Capture the cell that displays the provided text and extract its [X, Y] central coordinate. 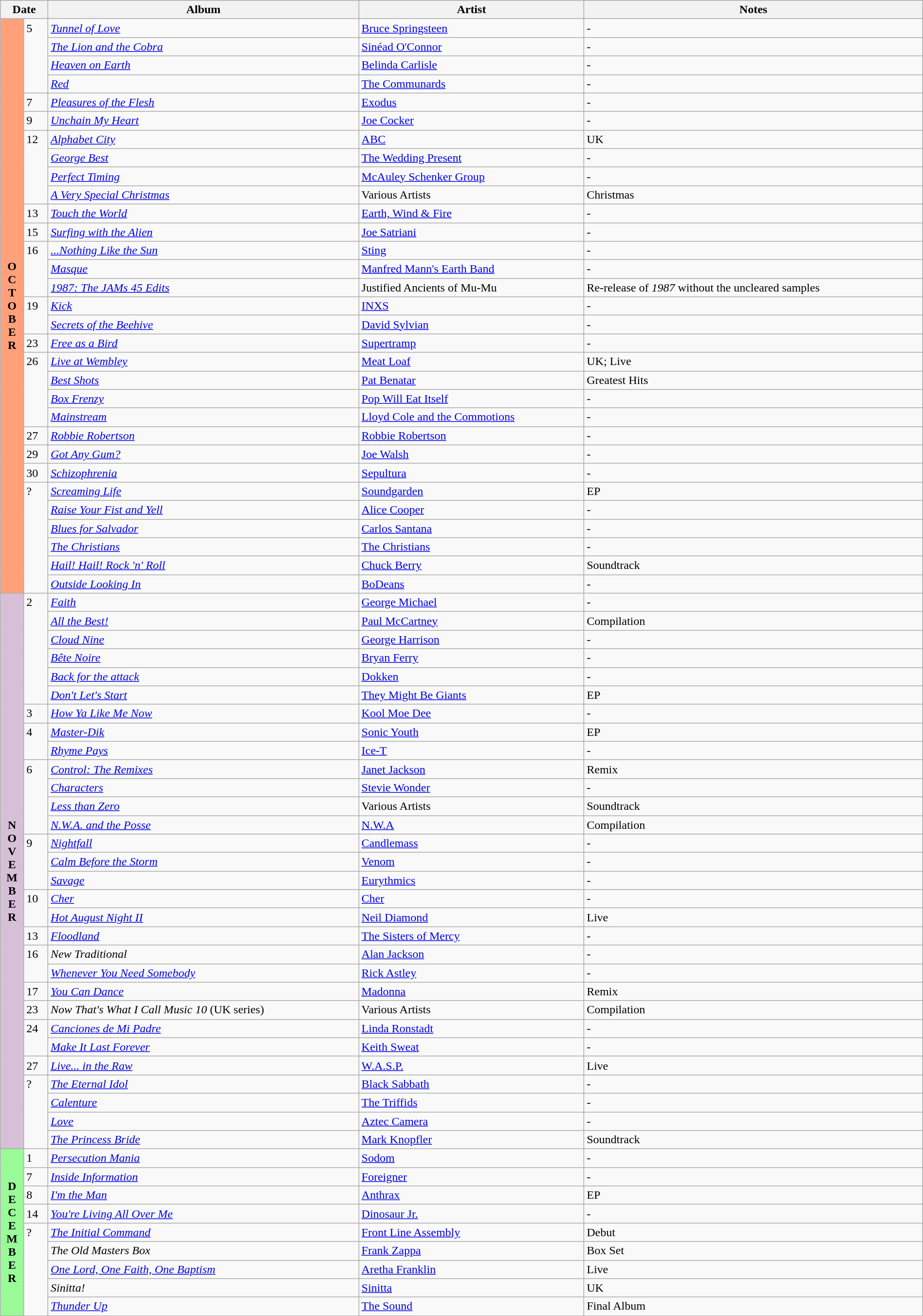
Calm Before the Storm [203, 862]
Dokken [471, 676]
Exodus [471, 102]
Pat Benatar [471, 380]
Hot August Night II [203, 917]
Sinitta [471, 1288]
Now That's What I Call Music 10 (UK series) [203, 1010]
26 [36, 389]
Box Set [754, 1251]
David Sylvian [471, 325]
Carlos Santana [471, 528]
The Sound [471, 1306]
One Lord, One Faith, One Baptism [203, 1269]
Mainstream [203, 417]
The Wedding Present [471, 158]
How Ya Like Me Now [203, 713]
Control: The Remixes [203, 769]
George Best [203, 158]
ABC [471, 139]
Alan Jackson [471, 954]
Sinéad O'Connor [471, 47]
Don't Let's Start [203, 695]
Alphabet City [203, 139]
Free as a Bird [203, 343]
Paul McCartney [471, 621]
Debut [754, 1232]
Make It Last Forever [203, 1047]
Christmas [754, 195]
Supertramp [471, 343]
Back for the attack [203, 676]
INXS [471, 306]
Rhyme Pays [203, 750]
Perfect Timing [203, 176]
Linda Ronstadt [471, 1028]
N.W.A [471, 825]
Eurythmics [471, 880]
29 [36, 454]
Pop Will Eat Itself [471, 399]
Sepultura [471, 473]
Stevie Wonder [471, 787]
6 [36, 797]
They Might Be Giants [471, 695]
Schizophrenia [203, 473]
The Triffids [471, 1102]
Justified Ancients of Mu-Mu [471, 288]
Meat Loaf [471, 362]
Savage [203, 880]
George Michael [471, 603]
3 [36, 713]
Neil Diamond [471, 917]
UK; Live [754, 362]
You're Living All Over Me [203, 1214]
Mark Knopfler [471, 1140]
Blues for Salvador [203, 528]
Kick [203, 306]
Outside Looking In [203, 584]
Venom [471, 862]
McAuley Schenker Group [471, 176]
The Princess Bride [203, 1140]
Earth, Wind & Fire [471, 213]
Front Line Assembly [471, 1232]
Keith Sweat [471, 1047]
The Lion and the Cobra [203, 47]
W.A.S.P. [471, 1065]
4 [36, 741]
Joe Cocker [471, 121]
Touch the World [203, 213]
Lloyd Cole and the Commotions [471, 417]
Inside Information [203, 1177]
Janet Jackson [471, 769]
I'm the Man [203, 1195]
Aretha Franklin [471, 1269]
Characters [203, 787]
NOVEMBER [12, 871]
Masque [203, 269]
Bête Noire [203, 658]
Tunnel of Love [203, 28]
Love [203, 1121]
Bryan Ferry [471, 658]
The Initial Command [203, 1232]
Thunder Up [203, 1306]
Screaming Life [203, 491]
15 [36, 232]
Greatest Hits [754, 380]
Black Sabbath [471, 1084]
DECEMBER [12, 1232]
Aztec Camera [471, 1121]
Foreigner [471, 1177]
1987: The JAMs 45 Edits [203, 288]
14 [36, 1214]
Heaven on Earth [203, 65]
Unchain My Heart [203, 121]
Candlemass [471, 843]
5 [36, 56]
Nightfall [203, 843]
Best Shots [203, 380]
Sinitta! [203, 1288]
...Nothing Like the Sun [203, 251]
Master-Dik [203, 732]
24 [36, 1038]
19 [36, 315]
You Can Dance [203, 991]
Pleasures of the Flesh [203, 102]
The Communards [471, 84]
12 [36, 167]
Hail! Hail! Rock 'n' Roll [203, 566]
Cloud Nine [203, 640]
Box Frenzy [203, 399]
Raise Your Fist and Yell [203, 510]
8 [36, 1195]
Got Any Gum? [203, 454]
Final Album [754, 1306]
Sonic Youth [471, 732]
1 [36, 1158]
Live at Wembley [203, 362]
Joe Walsh [471, 454]
Faith [203, 603]
Bruce Springsteen [471, 28]
All the Best! [203, 621]
Secrets of the Beehive [203, 325]
Joe Satriani [471, 232]
Persecution Mania [203, 1158]
Surfing with the Alien [203, 232]
Less than Zero [203, 806]
New Traditional [203, 954]
Anthrax [471, 1195]
The Sisters of Mercy [471, 936]
Live... in the Raw [203, 1065]
Whenever You Need Somebody [203, 973]
N.W.A. and the Posse [203, 825]
The Old Masters Box [203, 1251]
Rick Astley [471, 973]
Belinda Carlisle [471, 65]
Date [24, 10]
Sting [471, 251]
The Eternal Idol [203, 1084]
Dinosaur Jr. [471, 1214]
Kool Moe Dee [471, 713]
Re-release of 1987 without the uncleared samples [754, 288]
Alice Cooper [471, 510]
2 [36, 649]
A Very Special Christmas [203, 195]
Canciones de Mi Padre [203, 1028]
Notes [754, 10]
Red [203, 84]
Soundgarden [471, 491]
OCTOBER [12, 306]
Madonna [471, 991]
George Harrison [471, 640]
Album [203, 10]
Calenture [203, 1102]
Floodland [203, 936]
17 [36, 991]
30 [36, 473]
Artist [471, 10]
BoDeans [471, 584]
Ice-T [471, 750]
Chuck Berry [471, 566]
10 [36, 908]
Sodom [471, 1158]
Frank Zappa [471, 1251]
Manfred Mann's Earth Band [471, 269]
